Return the [x, y] coordinate for the center point of the cell that contains the specified text.  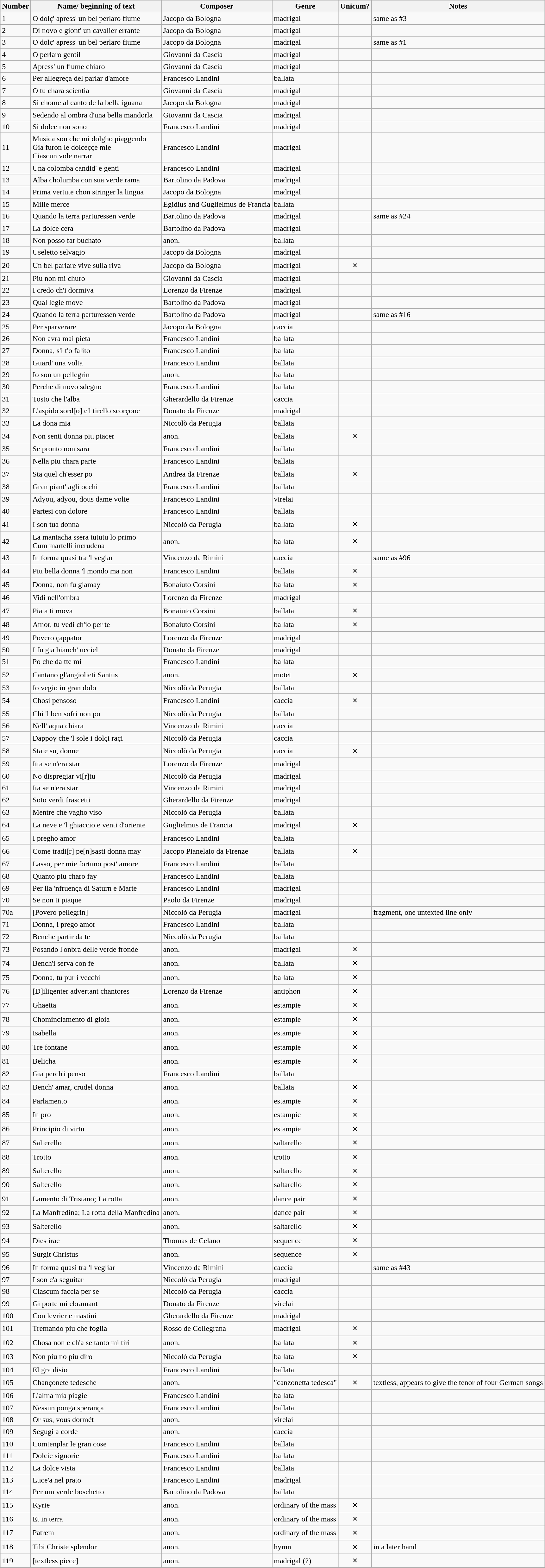
26 [16, 338]
73 [16, 949]
1 [16, 18]
L'aspido sord[o] e'l tirello scorçone [96, 411]
Non piu no piu diro [96, 1356]
Dolcie signorie [96, 1456]
5 [16, 66]
40 [16, 511]
Chosi pensoso [96, 701]
Adyou, adyou, dous dame volie [96, 499]
Luce'a nel prato [96, 1480]
Piata ti mova [96, 611]
I credo ch'i dormiva [96, 290]
Soto verdi frascetti [96, 800]
"canzonetta tedesca" [305, 1382]
58 [16, 751]
50 [16, 650]
17 [16, 228]
Patrem [96, 1533]
21 [16, 278]
Name/ beginning of text [96, 6]
same as #96 [458, 558]
Vidi nell'ombra [96, 598]
22 [16, 290]
102 [16, 1343]
57 [16, 738]
69 [16, 888]
101 [16, 1329]
Amor, tu vedi ch'io per te [96, 625]
Belicha [96, 1061]
10 [16, 127]
Chançonete tedesche [96, 1382]
Po che da tte mi [96, 662]
4 [16, 54]
textless, appears to give the tenor of four German songs [458, 1382]
54 [16, 701]
Un bel parlare vive sulla riva [96, 265]
Non senti donna piu piacer [96, 436]
80 [16, 1047]
109 [16, 1432]
Sta quel ch'esser po [96, 474]
Isabella [96, 1033]
18 [16, 240]
82 [16, 1074]
33 [16, 423]
Parlamento [96, 1101]
23 [16, 302]
75 [16, 977]
Non posso far buchato [96, 240]
Guglielmus de Francia [217, 825]
16 [16, 216]
48 [16, 625]
84 [16, 1101]
Io vegio in gran dolo [96, 688]
Per lla 'nfruença di Saturn e Marte [96, 888]
Bench'i serva con fe [96, 963]
Genre [305, 6]
Per sparverare [96, 326]
Cantano gl'angiolieti Santus [96, 675]
Comtenplar le gran cose [96, 1444]
Ghaetta [96, 1005]
Come tradi[r] pe[n]sasti donna may [96, 851]
Principio di virtu [96, 1129]
hymn [305, 1547]
Dappoy che 'l sole i dolçi raçi [96, 738]
El gra disio [96, 1369]
Piu bella donna 'l mondo ma non [96, 571]
2 [16, 30]
88 [16, 1157]
25 [16, 326]
Si dolce non sono [96, 127]
36 [16, 461]
31 [16, 399]
113 [16, 1480]
53 [16, 688]
42 [16, 541]
In forma quasi tra 'l veglar [96, 558]
Donna, tu pur i vecchi [96, 977]
60 [16, 776]
66 [16, 851]
Andrea da Firenze [217, 474]
Lasso, per mie fortuno post' amore [96, 864]
29 [16, 375]
Donna, non fu giamay [96, 585]
Mille merce [96, 204]
106 [16, 1395]
78 [16, 1019]
same as #3 [458, 18]
I pregho amor [96, 838]
3 [16, 42]
Non avra mai pieta [96, 338]
Donna, i prego amor [96, 924]
49 [16, 638]
14 [16, 192]
90 [16, 1185]
46 [16, 598]
51 [16, 662]
47 [16, 611]
108 [16, 1420]
37 [16, 474]
118 [16, 1547]
6 [16, 79]
86 [16, 1129]
30 [16, 387]
fragment, one untexted line only [458, 912]
Segugi a corde [96, 1432]
Tosto che l'alba [96, 399]
Nessun ponga sperança [96, 1407]
L'alma mia piagie [96, 1395]
20 [16, 265]
95 [16, 1255]
35 [16, 449]
Paolo da Firenze [217, 900]
Gi porte mi ebramant [96, 1304]
41 [16, 524]
111 [16, 1456]
77 [16, 1005]
[Povero pellegrin] [96, 912]
Et in terra [96, 1519]
same as #1 [458, 42]
79 [16, 1033]
Sedendo al ombra d'una bella mandorla [96, 115]
Notes [458, 6]
11 [16, 147]
38 [16, 487]
Gran piant' agli occhi [96, 487]
Per um verde boschetto [96, 1492]
Ciascum faccia per se [96, 1292]
antiphon [305, 991]
O tu chara scientia [96, 91]
madrigal (?) [305, 1561]
same as #16 [458, 314]
No dispregiar vi[r]tu [96, 776]
28 [16, 363]
Composer [217, 6]
81 [16, 1061]
52 [16, 675]
Guard' una volta [96, 363]
112 [16, 1468]
Una colomba candid' e genti [96, 168]
34 [16, 436]
Tre fontane [96, 1047]
La dona mia [96, 423]
Benche partir da te [96, 936]
Per allegreça del parlar d'amore [96, 79]
44 [16, 571]
Quanto piu charo fay [96, 876]
Rosso de Collegrana [217, 1329]
Musica son che mi dolgho piaggendoGia furon le dolceççe mieCiascun vole narrar [96, 147]
64 [16, 825]
Prima vertute chon stringer la lingua [96, 192]
39 [16, 499]
Unicum? [355, 6]
32 [16, 411]
45 [16, 585]
Se pronto non sara [96, 449]
89 [16, 1171]
115 [16, 1505]
La dolce cera [96, 228]
103 [16, 1356]
105 [16, 1382]
56 [16, 726]
Or sus, vous dormét [96, 1420]
61 [16, 788]
117 [16, 1533]
93 [16, 1227]
9 [16, 115]
43 [16, 558]
97 [16, 1280]
83 [16, 1087]
15 [16, 204]
13 [16, 180]
96 [16, 1268]
99 [16, 1304]
Trotto [96, 1157]
Useletto selvagio [96, 252]
55 [16, 714]
Donna, s'i t'o falito [96, 351]
72 [16, 936]
Perche di novo sdegno [96, 387]
Jacopo Pianelaio da Firenze [217, 851]
119 [16, 1561]
same as #24 [458, 216]
74 [16, 963]
in a later hand [458, 1547]
91 [16, 1199]
62 [16, 800]
71 [16, 924]
8 [16, 103]
Apress' un fiume chiaro [96, 66]
68 [16, 876]
Chi 'l ben sofri non po [96, 714]
Povero çappator [96, 638]
Thomas de Celano [217, 1241]
67 [16, 864]
Gia perch'i penso [96, 1074]
98 [16, 1292]
70a [16, 912]
19 [16, 252]
La neve e 'l ghiaccio e venti d'oriente [96, 825]
La dolce vista [96, 1468]
La mantacha ssera tututu lo primoCum martelli incrudena [96, 541]
116 [16, 1519]
Partesi con dolore [96, 511]
Qual legie move [96, 302]
State su, donne [96, 751]
100 [16, 1316]
I son tua donna [96, 524]
114 [16, 1492]
110 [16, 1444]
65 [16, 838]
7 [16, 91]
Alba cholumba con sua verde rama [96, 180]
Bench' amar, crudel donna [96, 1087]
12 [16, 168]
Number [16, 6]
motet [305, 675]
O perlaro gentil [96, 54]
I son c'a seguitar [96, 1280]
76 [16, 991]
In pro [96, 1115]
85 [16, 1115]
Nella piu chara parte [96, 461]
24 [16, 314]
Kyrie [96, 1505]
Tibi Christe splendor [96, 1547]
Posando l'onbra delle verde fronde [96, 949]
92 [16, 1213]
104 [16, 1369]
Con levrier e mastini [96, 1316]
In forma quasi tra 'l vegliar [96, 1268]
trotto [305, 1157]
Di novo e giont' un cavalier errante [96, 30]
same as #43 [458, 1268]
107 [16, 1407]
Piu non mi churo [96, 278]
Chominciamento di gioia [96, 1019]
Itta se n'era star [96, 764]
Ita se n'era star [96, 788]
87 [16, 1143]
La Manfredina; La rotta della Manfredina [96, 1213]
Io son un pellegrin [96, 375]
Tremando piu che foglia [96, 1329]
27 [16, 351]
Se non ti piaque [96, 900]
Lamento di Tristano; La rotta [96, 1199]
63 [16, 812]
[D]iligenter advertant chantores [96, 991]
94 [16, 1241]
[textless piece] [96, 1561]
Dies irae [96, 1241]
I fu gia bianch' ucciel [96, 650]
Surgit Christus [96, 1255]
Si chome al canto de la bella iguana [96, 103]
59 [16, 764]
Egidius and Guglielmus de Francia [217, 204]
Nell' aqua chiara [96, 726]
70 [16, 900]
Mentre che vagho viso [96, 812]
Chosa non e ch'a se tanto mi tiri [96, 1343]
